For the text-containing cell, return its midpoint in (X, Y) coordinate format. 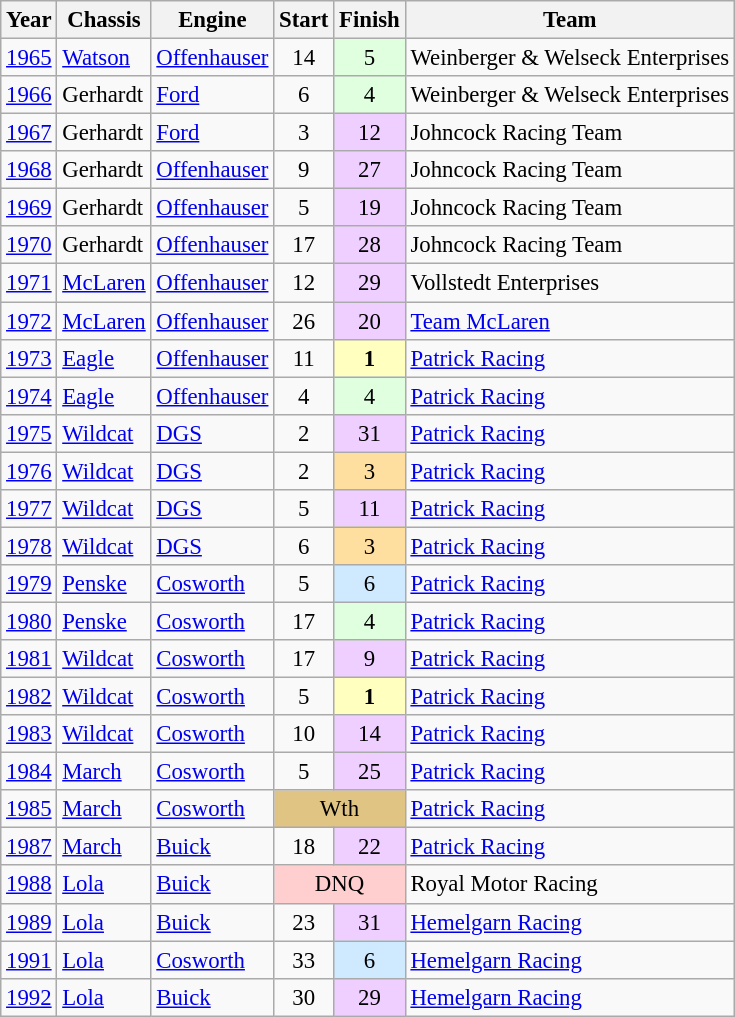
1982 (29, 697)
Watson (104, 58)
25 (370, 772)
28 (370, 245)
Wth (340, 809)
1966 (29, 95)
1980 (29, 621)
33 (304, 960)
Engine (212, 20)
10 (304, 734)
1989 (29, 922)
Vollstedt Enterprises (570, 283)
22 (370, 847)
1987 (29, 847)
1977 (29, 509)
Team McLaren (570, 321)
1979 (29, 584)
DNQ (340, 885)
19 (370, 208)
1981 (29, 659)
Year (29, 20)
1991 (29, 960)
Royal Motor Racing (570, 885)
30 (304, 997)
1965 (29, 58)
Team (570, 20)
1988 (29, 885)
1973 (29, 358)
1972 (29, 321)
1974 (29, 396)
Chassis (104, 20)
20 (370, 321)
27 (370, 170)
1985 (29, 809)
1969 (29, 208)
23 (304, 922)
1968 (29, 170)
18 (304, 847)
Finish (370, 20)
26 (304, 321)
1984 (29, 772)
1975 (29, 433)
1983 (29, 734)
1992 (29, 997)
1976 (29, 471)
1971 (29, 283)
1970 (29, 245)
1978 (29, 546)
Start (304, 20)
1967 (29, 133)
